Extract the [X, Y] coordinate from the center of the cell holding the provided text.  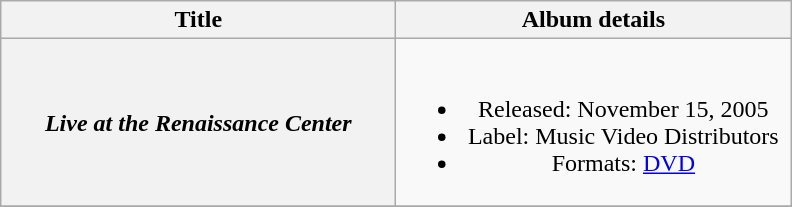
Album details [594, 20]
Title [198, 20]
Live at the Renaissance Center [198, 122]
Released: November 15, 2005Label: Music Video DistributorsFormats: DVD [594, 122]
